Locate the cell with the specified text and output its [X, Y] center coordinate. 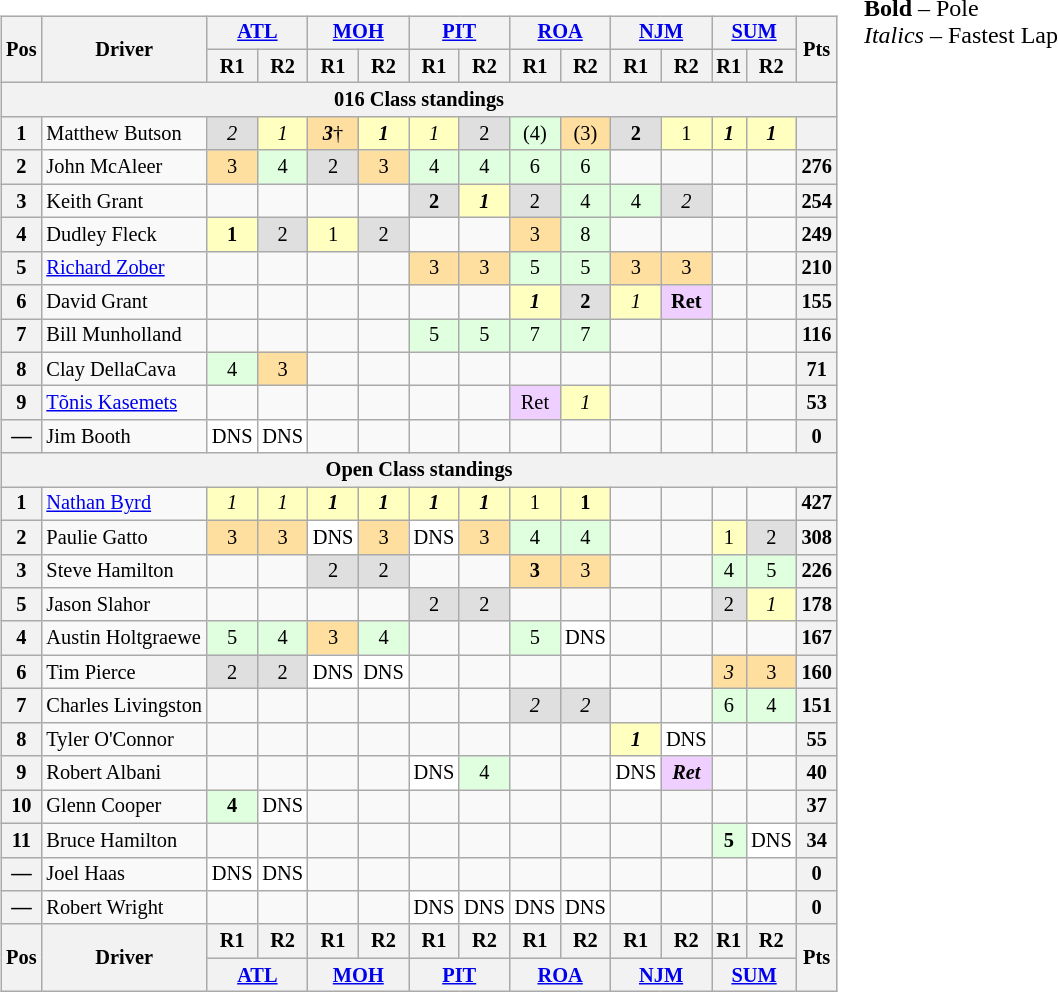
Tim Pierce [124, 672]
254 [817, 201]
53 [817, 403]
276 [817, 167]
David Grant [124, 302]
Jason Slahor [124, 605]
Robert Albani [124, 773]
Paulie Gatto [124, 537]
Richard Zober [124, 268]
(3) [585, 134]
160 [817, 672]
210 [817, 268]
Austin Holtgraewe [124, 638]
167 [817, 638]
249 [817, 235]
Matthew Butson [124, 134]
55 [817, 739]
Jim Booth [124, 437]
71 [817, 369]
178 [817, 605]
3† [333, 134]
Clay DellaCava [124, 369]
155 [817, 302]
Charles Livingston [124, 706]
016 Class standings [419, 100]
151 [817, 706]
Nathan Byrd [124, 504]
226 [817, 571]
427 [817, 504]
10 [21, 807]
Bill Munholland [124, 336]
Dudley Fleck [124, 235]
Glenn Cooper [124, 807]
Tyler O'Connor [124, 739]
(4) [535, 134]
37 [817, 807]
Joel Haas [124, 874]
34 [817, 840]
308 [817, 537]
Keith Grant [124, 201]
Open Class standings [419, 470]
11 [21, 840]
Steve Hamilton [124, 571]
Robert Wright [124, 908]
Bruce Hamilton [124, 840]
40 [817, 773]
Tõnis Kasemets [124, 403]
John McAleer [124, 167]
116 [817, 336]
